Determine the [X, Y] coordinate at the center of the cell enclosing the given text.  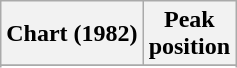
Chart (1982) [72, 34]
Peakposition [189, 34]
